Determine the [X, Y] coordinate at the center of the cell enclosing the given text.  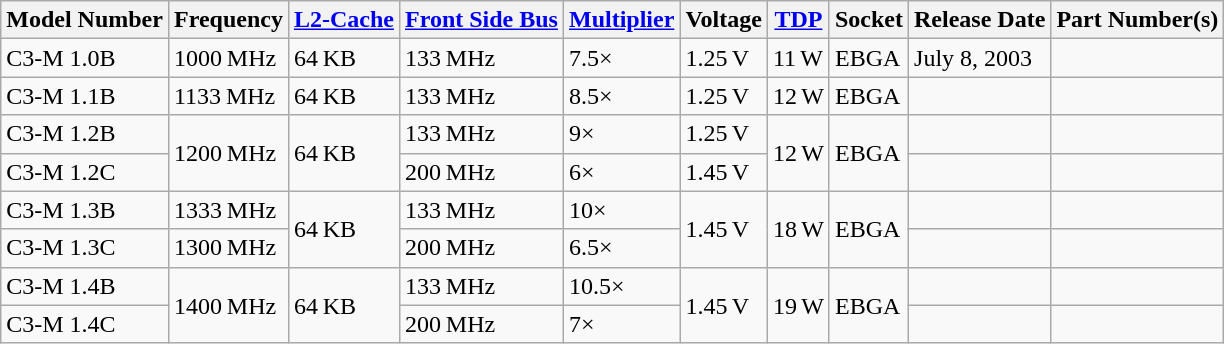
C3-M 1.3C [85, 248]
18 W [798, 229]
1000 MHz [228, 58]
6.5× [621, 248]
9× [621, 134]
C3-M 1.2B [85, 134]
6× [621, 172]
C3-M 1.4B [85, 286]
C3-M 1.4C [85, 324]
11 W [798, 58]
July 8, 2003 [980, 58]
7× [621, 324]
Multiplier [621, 20]
Release Date [980, 20]
TDP [798, 20]
Socket [868, 20]
1400 MHz [228, 305]
1333 MHz [228, 210]
19 W [798, 305]
Model Number [85, 20]
10× [621, 210]
1300 MHz [228, 248]
8.5× [621, 96]
10.5× [621, 286]
1200 MHz [228, 153]
C3-M 1.0B [85, 58]
C3-M 1.3B [85, 210]
Voltage [724, 20]
7.5× [621, 58]
1133 MHz [228, 96]
L2-Cache [344, 20]
Front Side Bus [481, 20]
Part Number(s) [1138, 20]
C3-M 1.1B [85, 96]
Frequency [228, 20]
C3-M 1.2C [85, 172]
